Pinpoint the cell where the given text exists, returning its [X, Y] midpoint coordinate. 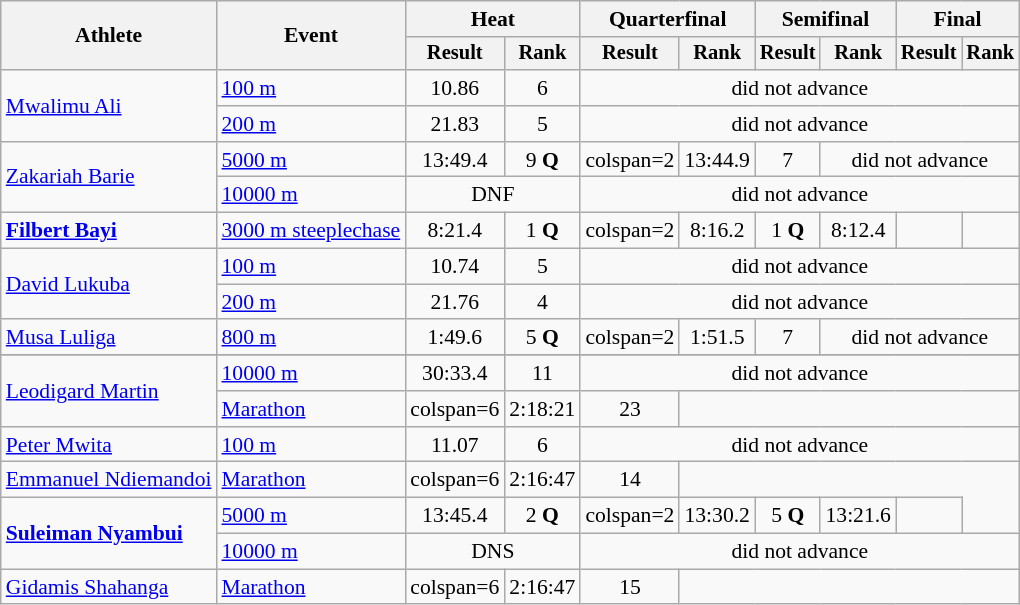
Leodigard Martin [109, 390]
Musa Luliga [109, 338]
Filbert Bayi [109, 231]
8:12.4 [858, 231]
11 [542, 373]
13:49.4 [454, 160]
1:49.6 [454, 338]
14 [630, 480]
Peter Mwita [109, 445]
13:44.9 [716, 160]
Zakariah Barie [109, 178]
Suleiman Nyambui [109, 534]
Final [958, 19]
Gidamis Shahanga [109, 587]
15 [630, 587]
13:45.4 [454, 516]
DNF [492, 195]
3000 m steeplechase [310, 231]
2 Q [542, 516]
4 [542, 302]
10.74 [454, 267]
23 [630, 409]
8:16.2 [716, 231]
DNS [492, 552]
Emmanuel Ndiemandoi [109, 480]
1:51.5 [716, 338]
Quarterfinal [668, 19]
Event [310, 36]
9 Q [542, 160]
800 m [310, 338]
10.86 [454, 88]
30:33.4 [454, 373]
Athlete [109, 36]
David Lukuba [109, 284]
Mwalimu Ali [109, 106]
13:30.2 [716, 516]
11.07 [454, 445]
Heat [492, 19]
13:21.6 [858, 516]
21.76 [454, 302]
2:18:21 [542, 409]
8:21.4 [454, 231]
Semifinal [826, 19]
21.83 [454, 124]
